Scan for the cell matching the given text and deliver its [X, Y] coordinate at center. 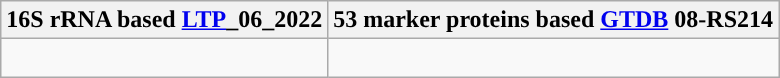
16S rRNA based LTP_06_2022 [164, 20]
53 marker proteins based GTDB 08-RS214 [554, 20]
